Output the (x, y) coordinate of the center of the cell containing the given text.  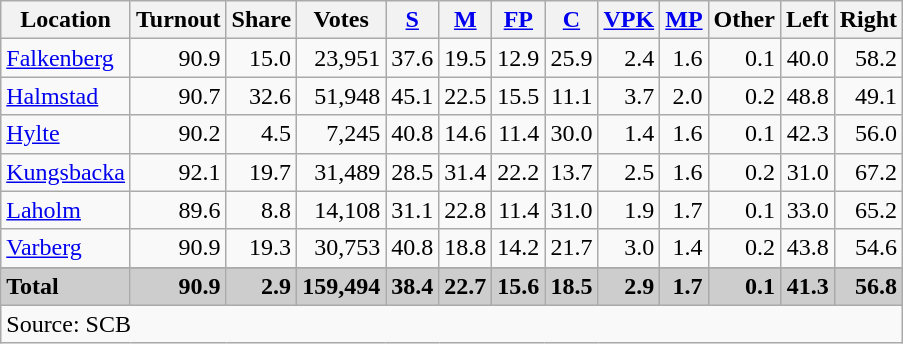
Turnout (178, 20)
Votes (342, 20)
Falkenberg (66, 58)
7,245 (342, 134)
40.0 (807, 58)
15.5 (518, 96)
51,948 (342, 96)
22.5 (466, 96)
Source: SCB (452, 324)
Halmstad (66, 96)
1.9 (629, 210)
159,494 (342, 286)
30,753 (342, 248)
31.4 (466, 172)
56.0 (868, 134)
31,489 (342, 172)
18.8 (466, 248)
S (412, 20)
33.0 (807, 210)
30.0 (572, 134)
Location (66, 20)
15.6 (518, 286)
Left (807, 20)
VPK (629, 20)
21.7 (572, 248)
11.1 (572, 96)
4.5 (262, 134)
Kungsbacka (66, 172)
2.0 (684, 96)
2.4 (629, 58)
19.7 (262, 172)
65.2 (868, 210)
32.6 (262, 96)
18.5 (572, 286)
19.5 (466, 58)
MP (684, 20)
42.3 (807, 134)
58.2 (868, 58)
22.7 (466, 286)
2.5 (629, 172)
FP (518, 20)
Varberg (66, 248)
14,108 (342, 210)
13.7 (572, 172)
31.1 (412, 210)
89.6 (178, 210)
90.7 (178, 96)
56.8 (868, 286)
Other (744, 20)
25.9 (572, 58)
15.0 (262, 58)
49.1 (868, 96)
3.0 (629, 248)
Share (262, 20)
45.1 (412, 96)
23,951 (342, 58)
C (572, 20)
41.3 (807, 286)
3.7 (629, 96)
8.8 (262, 210)
Right (868, 20)
67.2 (868, 172)
12.9 (518, 58)
92.1 (178, 172)
Laholm (66, 210)
14.6 (466, 134)
48.8 (807, 96)
38.4 (412, 286)
43.8 (807, 248)
Hylte (66, 134)
54.6 (868, 248)
14.2 (518, 248)
M (466, 20)
Total (66, 286)
28.5 (412, 172)
90.2 (178, 134)
19.3 (262, 248)
22.8 (466, 210)
22.2 (518, 172)
37.6 (412, 58)
